Determine the [X, Y] coordinate at the center of the cell enclosing the given text.  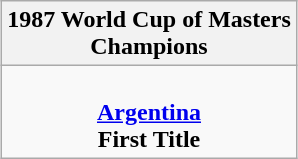
1987 World Cup of Masters Champions [150, 34]
ArgentinaFirst Title [150, 112]
